Capture the cell that displays the provided text and extract its (X, Y) central coordinate. 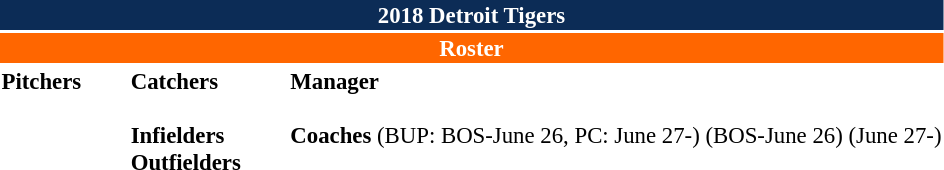
2018 Detroit Tigers (472, 15)
Roster (472, 48)
